For the text-containing cell, return its midpoint in [x, y] coordinate format. 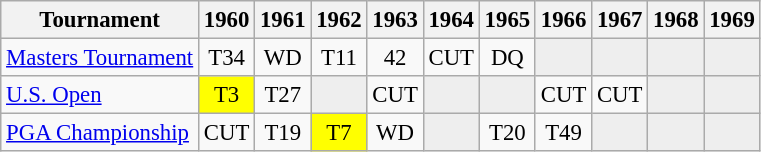
1966 [563, 20]
1968 [676, 20]
1961 [283, 20]
1969 [732, 20]
Masters Tournament [100, 58]
PGA Championship [100, 133]
42 [395, 58]
1963 [395, 20]
1964 [451, 20]
T49 [563, 133]
T11 [339, 58]
DQ [507, 58]
T20 [507, 133]
T3 [227, 95]
1960 [227, 20]
Tournament [100, 20]
T7 [339, 133]
1965 [507, 20]
T19 [283, 133]
T27 [283, 95]
1962 [339, 20]
U.S. Open [100, 95]
1967 [620, 20]
T34 [227, 58]
